For the text-containing cell, return its midpoint in [X, Y] coordinate format. 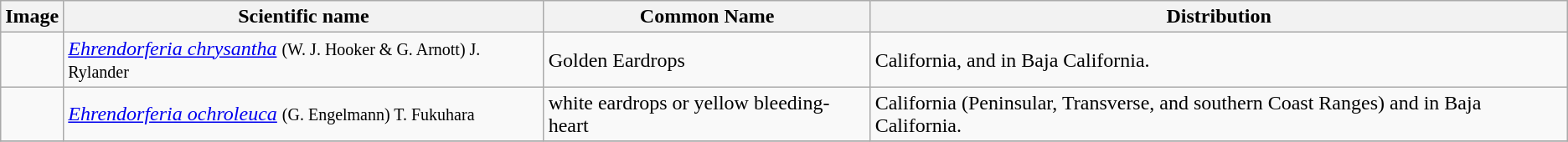
Common Name [707, 17]
Ehrendorferia ochroleuca (G. Engelmann) T. Fukuhara [303, 114]
white eardrops or yellow bleeding-heart [707, 114]
Scientific name [303, 17]
Ehrendorferia chrysantha (W. J. Hooker & G. Arnott) J. Rylander [303, 60]
Golden Eardrops [707, 60]
Distribution [1219, 17]
California (Peninsular, Transverse, and southern Coast Ranges) and in Baja California. [1219, 114]
California, and in Baja California. [1219, 60]
Image [32, 17]
